Find where the given text appears and provide that cell's center as (x, y) coordinate. 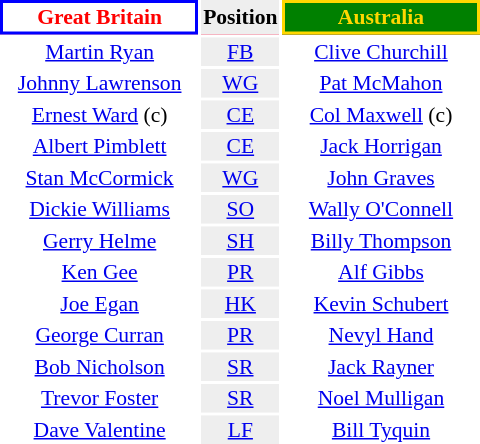
Wally O'Connell (381, 209)
Gerry Helme (100, 240)
Martin Ryan (100, 52)
SH (240, 240)
Stan McCormick (100, 178)
FB (240, 52)
LF (240, 430)
Position (240, 17)
Australia (381, 17)
Albert Pimblett (100, 146)
Kevin Schubert (381, 304)
Nevyl Hand (381, 335)
Bill Tyquin (381, 430)
Trevor Foster (100, 398)
Billy Thompson (381, 240)
Dickie Williams (100, 209)
Ken Gee (100, 272)
Joe Egan (100, 304)
SO (240, 209)
Johnny Lawrenson (100, 83)
Pat McMahon (381, 83)
Col Maxwell (c) (381, 114)
Jack Horrigan (381, 146)
Jack Rayner (381, 366)
Noel Mulligan (381, 398)
Bob Nicholson (100, 366)
Dave Valentine (100, 430)
Ernest Ward (c) (100, 114)
HK (240, 304)
George Curran (100, 335)
Great Britain (100, 17)
John Graves (381, 178)
Alf Gibbs (381, 272)
Clive Churchill (381, 52)
